Scan for the cell matching the given text and deliver its [x, y] coordinate at center. 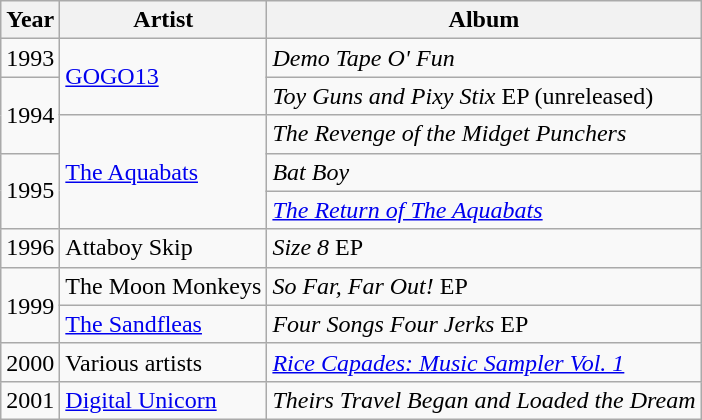
1995 [30, 191]
So Far, Far Out! EP [484, 286]
1996 [30, 248]
Artist [164, 20]
1993 [30, 58]
The Moon Monkeys [164, 286]
Demo Tape O' Fun [484, 58]
Four Songs Four Jerks EP [484, 324]
Album [484, 20]
Toy Guns and Pixy Stix EP (unreleased) [484, 96]
1994 [30, 115]
The Revenge of the Midget Punchers [484, 134]
Various artists [164, 362]
Bat Boy [484, 172]
2001 [30, 400]
Attaboy Skip [164, 248]
The Return of The Aquabats [484, 210]
1999 [30, 305]
The Aquabats [164, 172]
Size 8 EP [484, 248]
Year [30, 20]
Digital Unicorn [164, 400]
2000 [30, 362]
GOGO13 [164, 77]
Rice Capades: Music Sampler Vol. 1 [484, 362]
Theirs Travel Began and Loaded the Dream [484, 400]
The Sandfleas [164, 324]
